Provide the [x, y] coordinate of the cell's center where the given text is located.  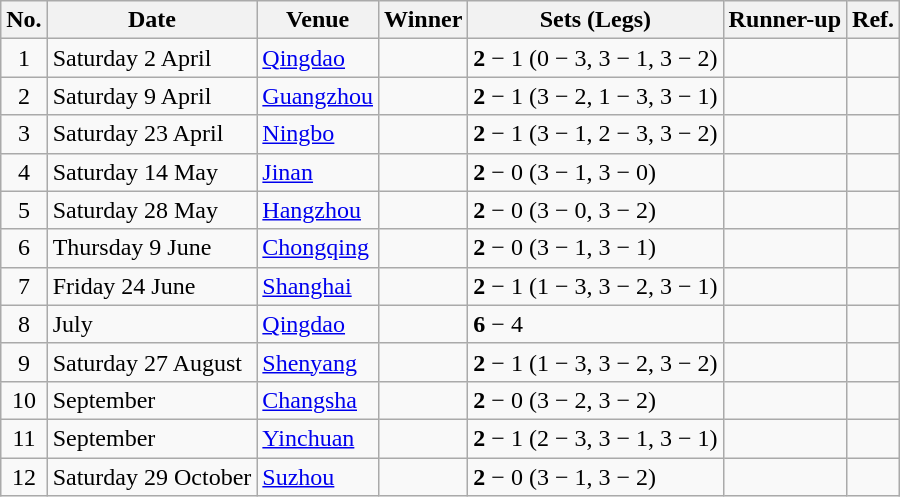
Friday 24 June [152, 286]
2 − 1 (3 − 2, 1 − 3, 3 − 1) [596, 96]
2 − 0 (3 − 1, 3 − 0) [596, 172]
3 [24, 134]
July [152, 324]
Guangzhou [318, 96]
10 [24, 400]
Yinchuan [318, 438]
1 [24, 58]
Saturday 14 May [152, 172]
6 − 4 [596, 324]
2 − 1 (1 − 3, 3 − 2, 3 − 1) [596, 286]
Chongqing [318, 248]
Saturday 2 April [152, 58]
8 [24, 324]
Changsha [318, 400]
6 [24, 248]
Sets (Legs) [596, 20]
12 [24, 477]
2 − 0 (3 − 0, 3 − 2) [596, 210]
Runner-up [785, 20]
Hangzhou [318, 210]
Saturday 9 April [152, 96]
Jinan [318, 172]
2 − 0 (3 − 1, 3 − 2) [596, 477]
11 [24, 438]
2 − 1 (3 − 1, 2 − 3, 3 − 2) [596, 134]
No. [24, 20]
2 − 1 (2 − 3, 3 − 1, 3 − 1) [596, 438]
Saturday 23 April [152, 134]
2 − 1 (0 − 3, 3 − 1, 3 − 2) [596, 58]
Ningbo [318, 134]
Date [152, 20]
5 [24, 210]
4 [24, 172]
Saturday 29 October [152, 477]
Saturday 28 May [152, 210]
Venue [318, 20]
2 − 1 (1 − 3, 3 − 2, 3 − 2) [596, 362]
9 [24, 362]
Suzhou [318, 477]
2 [24, 96]
7 [24, 286]
Winner [424, 20]
Ref. [874, 20]
2 − 0 (3 − 2, 3 − 2) [596, 400]
Saturday 27 August [152, 362]
2 − 0 (3 − 1, 3 − 1) [596, 248]
Shanghai [318, 286]
Thursday 9 June [152, 248]
Shenyang [318, 362]
